Find where the given text appears and provide that cell's center as (x, y) coordinate. 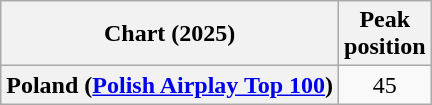
Chart (2025) (170, 34)
45 (385, 85)
Poland (Polish Airplay Top 100) (170, 85)
Peakposition (385, 34)
